Locate the cell with the specified text and output its [x, y] center coordinate. 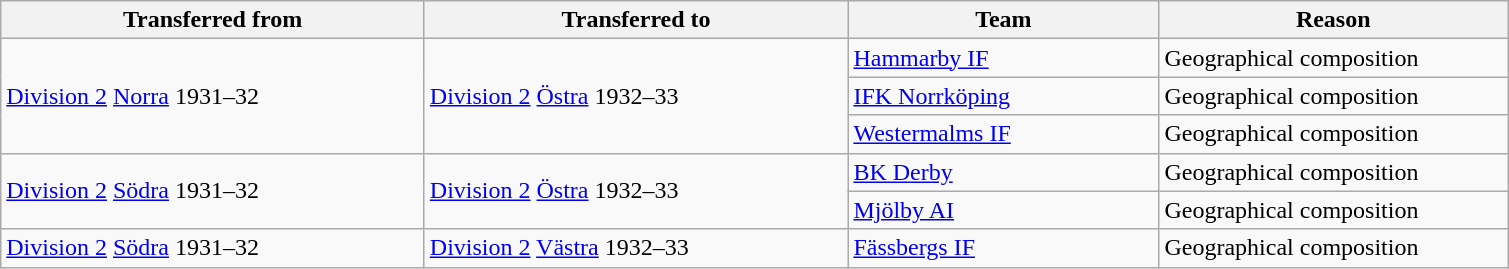
IFK Norrköping [1004, 96]
BK Derby [1004, 172]
Reason [1334, 20]
Fässbergs IF [1004, 248]
Division 2 Västra 1932–33 [636, 248]
Westermalms IF [1004, 134]
Team [1004, 20]
Transferred to [636, 20]
Mjölby AI [1004, 210]
Hammarby IF [1004, 58]
Division 2 Norra 1931–32 [213, 96]
Transferred from [213, 20]
